Capture the cell that displays the provided text and extract its (x, y) central coordinate. 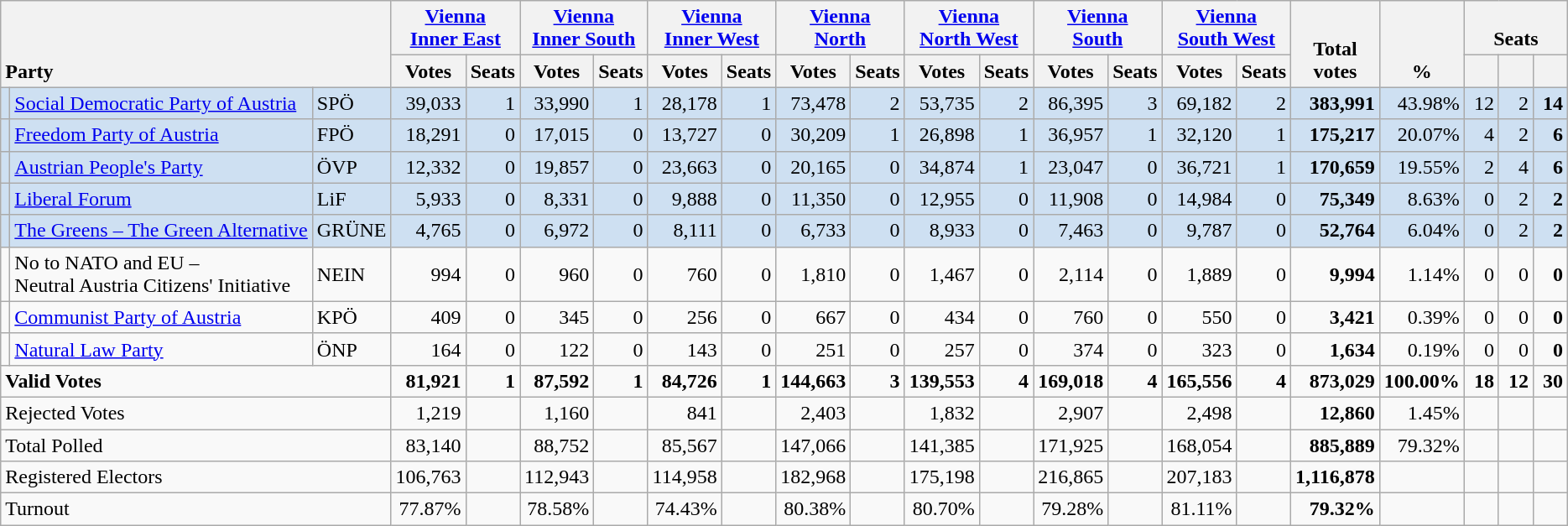
383,991 (1336, 103)
873,029 (1336, 381)
23,047 (1071, 167)
8,933 (941, 231)
1,116,878 (1336, 477)
Liberal Forum (161, 199)
30,209 (814, 135)
1,219 (428, 413)
30 (1550, 381)
1,467 (941, 273)
144,663 (814, 381)
ViennaNorth West (968, 29)
17,015 (557, 135)
36,721 (1200, 167)
345 (557, 317)
885,889 (1336, 445)
409 (428, 317)
251 (814, 349)
34,874 (941, 167)
374 (1071, 349)
1,634 (1336, 349)
8.63% (1421, 199)
175,198 (941, 477)
3,421 (1336, 317)
0.39% (1421, 317)
106,763 (428, 477)
1,889 (1200, 273)
LiF (352, 199)
175,217 (1336, 135)
11,908 (1071, 199)
Turnout (196, 509)
18,291 (428, 135)
141,385 (941, 445)
ViennaInner South (584, 29)
ViennaInner West (711, 29)
SPÖ (352, 103)
2,498 (1200, 413)
112,943 (557, 477)
100.00% (1421, 381)
2,114 (1071, 273)
2,907 (1071, 413)
12,332 (428, 167)
32,120 (1200, 135)
Totalvotes (1336, 44)
% (1421, 44)
13,727 (685, 135)
9,888 (685, 199)
257 (941, 349)
80.38% (814, 509)
FPÖ (352, 135)
ViennaSouth (1097, 29)
ÖNP (352, 349)
Social Democratic Party of Austria (161, 103)
9,994 (1336, 273)
75,349 (1336, 199)
26,898 (941, 135)
6.04% (1421, 231)
69,182 (1200, 103)
12,860 (1336, 413)
207,183 (1200, 477)
18 (1482, 381)
ViennaInner East (455, 29)
5,933 (428, 199)
Natural Law Party (161, 349)
170,659 (1336, 167)
6,972 (557, 231)
165,556 (1200, 381)
Rejected Votes (196, 413)
1.45% (1421, 413)
23,663 (685, 167)
ViennaSouth West (1227, 29)
73,478 (814, 103)
52,764 (1336, 231)
36,957 (1071, 135)
4,765 (428, 231)
No to NATO and EU –Neutral Austria Citizens' Initiative (161, 273)
9,787 (1200, 231)
1,832 (941, 413)
KPÖ (352, 317)
434 (941, 317)
164 (428, 349)
77.87% (428, 509)
147,066 (814, 445)
80.70% (941, 509)
83,140 (428, 445)
19,857 (557, 167)
Registered Electors (196, 477)
Total Polled (196, 445)
ÖVP (352, 167)
171,925 (1071, 445)
168,054 (1200, 445)
14 (1550, 103)
169,018 (1071, 381)
8,331 (557, 199)
78.58% (557, 509)
NEIN (352, 273)
994 (428, 273)
39,033 (428, 103)
7,463 (1071, 231)
667 (814, 317)
139,553 (941, 381)
143 (685, 349)
960 (557, 273)
12,955 (941, 199)
88,752 (557, 445)
Communist Party of Austria (161, 317)
81.11% (1200, 509)
74.43% (685, 509)
53,735 (941, 103)
20,165 (814, 167)
81,921 (428, 381)
Freedom Party of Austria (161, 135)
216,865 (1071, 477)
11,350 (814, 199)
Valid Votes (196, 381)
1.14% (1421, 273)
87,592 (557, 381)
20.07% (1421, 135)
GRÜNE (352, 231)
28,178 (685, 103)
0.19% (1421, 349)
122 (557, 349)
43.98% (1421, 103)
1,160 (557, 413)
256 (685, 317)
8,111 (685, 231)
114,958 (685, 477)
14,984 (1200, 199)
33,990 (557, 103)
Party (196, 44)
19.55% (1421, 167)
Austrian People's Party (161, 167)
550 (1200, 317)
323 (1200, 349)
79.28% (1071, 509)
ViennaNorth (841, 29)
84,726 (685, 381)
86,395 (1071, 103)
182,968 (814, 477)
2,403 (814, 413)
The Greens – The Green Alternative (161, 231)
85,567 (685, 445)
6,733 (814, 231)
841 (685, 413)
1,810 (814, 273)
